Locate the cell with the specified text and output its (x, y) center coordinate. 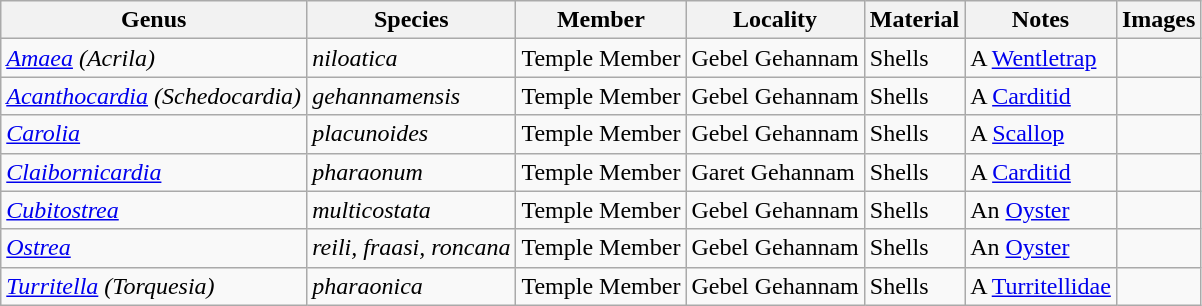
pharaonum (412, 172)
A Turritellidae (1041, 286)
Notes (1041, 20)
gehannamensis (412, 96)
A Wentletrap (1041, 58)
pharaonica (412, 286)
Locality (775, 20)
reili, fraasi, roncana (412, 248)
Cubitostrea (154, 210)
Images (1158, 20)
placunoides (412, 134)
Amaea (Acrila) (154, 58)
niloatica (412, 58)
Garet Gehannam (775, 172)
Turritella (Torquesia) (154, 286)
A Scallop (1041, 134)
Genus (154, 20)
Carolia (154, 134)
Ostrea (154, 248)
Species (412, 20)
Acanthocardia (Schedocardia) (154, 96)
Member (601, 20)
Material (914, 20)
multicostata (412, 210)
Claibornicardia (154, 172)
